Output the [X, Y] coordinate of the center of the cell containing the given text.  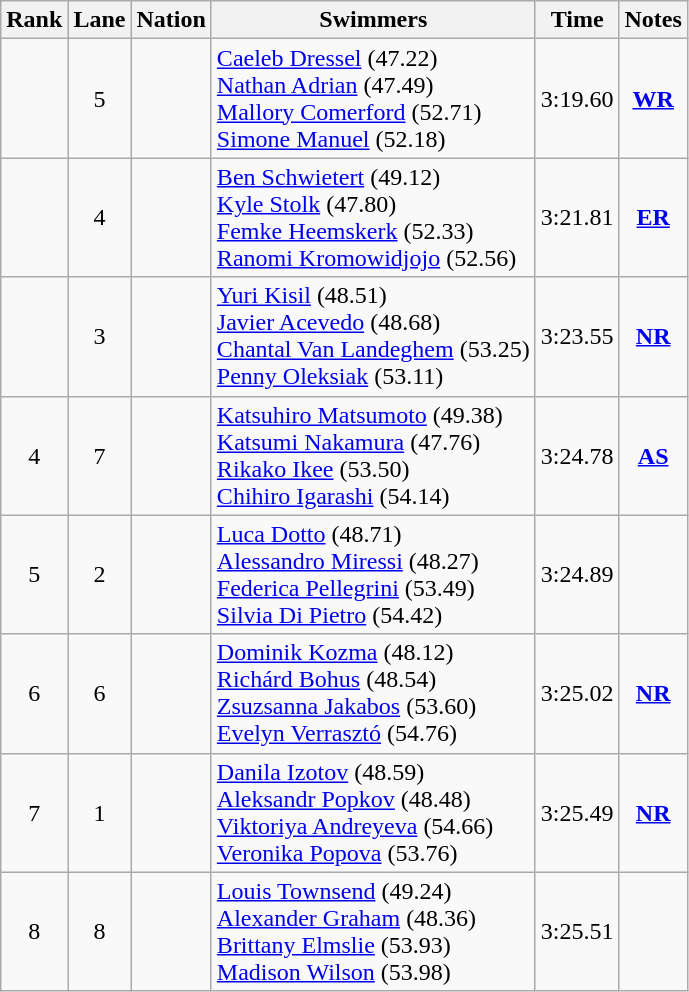
3:21.81 [577, 218]
Yuri Kisil (48.51)Javier Acevedo (48.68)Chantal Van Landeghem (53.25)Penny Oleksiak (53.11) [373, 336]
3 [100, 336]
3:25.49 [577, 812]
Time [577, 20]
3:24.89 [577, 574]
Ben Schwietert (49.12)Kyle Stolk (47.80)Femke Heemskerk (52.33)Ranomi Kromowidjojo (52.56) [373, 218]
Danila Izotov (48.59)Aleksandr Popkov (48.48)Viktoriya Andreyeva (54.66)Veronika Popova (53.76) [373, 812]
Louis Townsend (49.24)Alexander Graham (48.36)Brittany Elmslie (53.93)Madison Wilson (53.98) [373, 932]
3:25.51 [577, 932]
ER [653, 218]
AS [653, 456]
Caeleb Dressel (47.22)Nathan Adrian (47.49)Mallory Comerford (52.71)Simone Manuel (52.18) [373, 98]
WR [653, 98]
Notes [653, 20]
Katsuhiro Matsumoto (49.38)Katsumi Nakamura (47.76)Rikako Ikee (53.50)Chihiro Igarashi (54.14) [373, 456]
3:25.02 [577, 694]
Swimmers [373, 20]
2 [100, 574]
Rank [34, 20]
Luca Dotto (48.71)Alessandro Miressi (48.27)Federica Pellegrini (53.49)Silvia Di Pietro (54.42) [373, 574]
1 [100, 812]
3:23.55 [577, 336]
Dominik Kozma (48.12)Richárd Bohus (48.54)Zsuzsanna Jakabos (53.60)Evelyn Verrasztó (54.76) [373, 694]
3:19.60 [577, 98]
Lane [100, 20]
3:24.78 [577, 456]
Nation [171, 20]
